Locate the cell with the specified text and output its [X, Y] center coordinate. 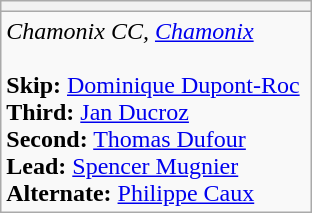
Chamonix CC, ChamonixSkip: Dominique Dupont-Roc Third: Jan Ducroz Second: Thomas Dufour Lead: Spencer Mugnier Alternate: Philippe Caux [156, 112]
